Find where the given text appears and provide that cell's center as [X, Y] coordinate. 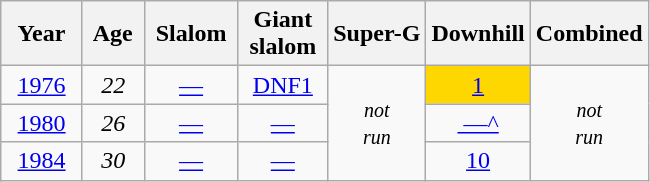
Super-G [377, 34]
Giant slalom [283, 34]
—^ [478, 123]
Age [113, 34]
22 [113, 85]
Slalom [191, 34]
30 [113, 161]
Downhill [478, 34]
1976 [42, 85]
DNF1 [283, 85]
1980 [42, 123]
1 [478, 85]
1984 [42, 161]
Year [42, 34]
10 [478, 161]
Combined [589, 34]
26 [113, 123]
